Detect which cell encompasses the target text, then output its (x, y) center coordinate. 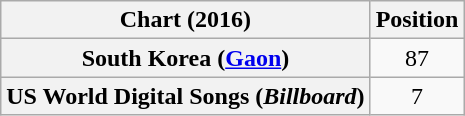
Chart (2016) (186, 20)
US World Digital Songs (Billboard) (186, 96)
87 (417, 58)
7 (417, 96)
Position (417, 20)
South Korea (Gaon) (186, 58)
